Return [x, y] of the center of cell containing provided text 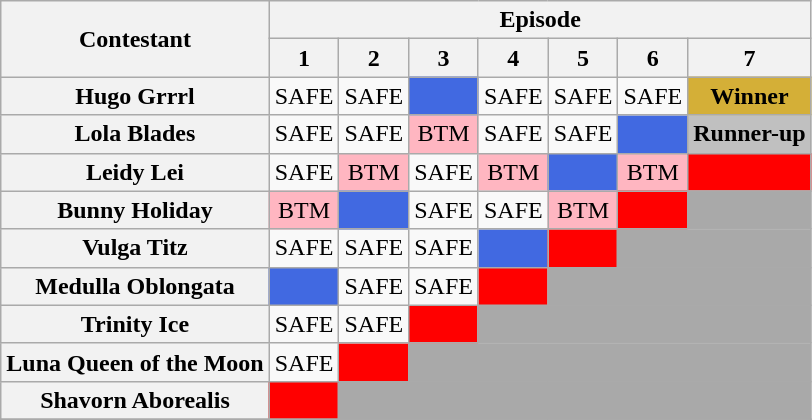
7 [750, 58]
Luna Queen of the Moon [135, 362]
Hugo Grrrl [135, 96]
Trinity Ice [135, 324]
Contestant [135, 39]
1 [304, 58]
3 [444, 58]
Medulla Oblongata [135, 286]
Vulga Titz [135, 248]
Runner-up [750, 134]
Lola Blades [135, 134]
Winner [750, 96]
6 [653, 58]
Episode [540, 20]
2 [374, 58]
Leidy Lei [135, 172]
Shavorn Aborealis [135, 400]
4 [513, 58]
Bunny Holiday [135, 210]
5 [583, 58]
